Locate the cell with the specified text and output its (X, Y) center coordinate. 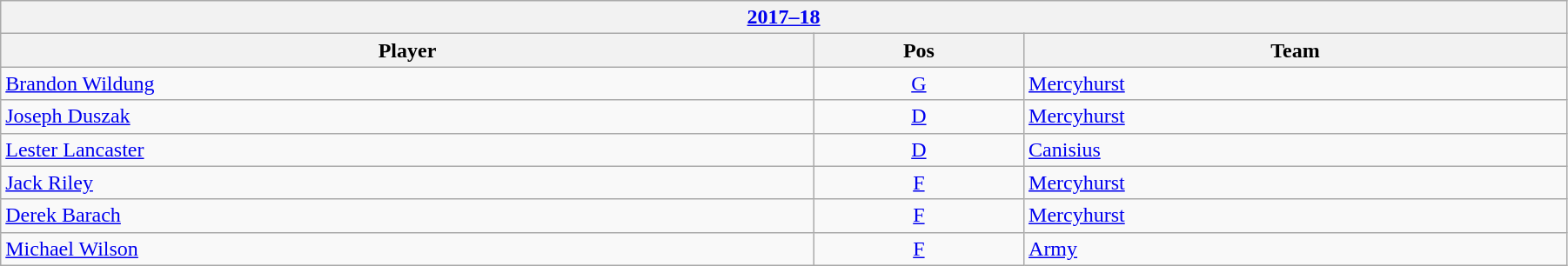
Lester Lancaster (407, 150)
Derek Barach (407, 216)
Jack Riley (407, 183)
G (919, 83)
Team (1296, 50)
Player (407, 50)
Michael Wilson (407, 249)
Brandon Wildung (407, 83)
Pos (919, 50)
Canisius (1296, 150)
2017–18 (784, 17)
Army (1296, 249)
Joseph Duszak (407, 116)
